Provide the [X, Y] coordinate of the cell's center where the given text is located.  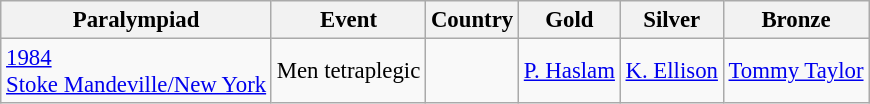
Bronze [796, 20]
Event [348, 20]
Tommy Taylor [796, 72]
1984Stoke Mandeville/New York [136, 72]
Country [472, 20]
Gold [570, 20]
P. Haslam [570, 72]
Paralympiad [136, 20]
K. Ellison [672, 72]
Men tetraplegic [348, 72]
Silver [672, 20]
